Return [x, y] of the center of cell containing provided text 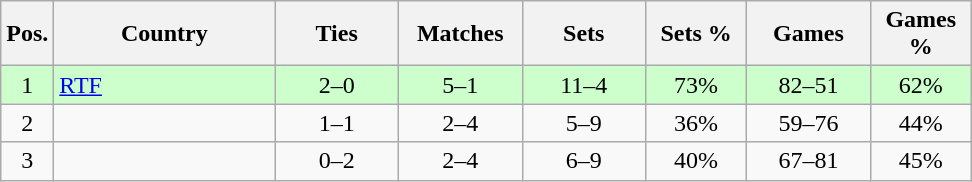
2–0 [337, 85]
Country [164, 34]
73% [696, 85]
Games % [920, 34]
0–2 [337, 161]
44% [920, 123]
59–76 [809, 123]
5–9 [584, 123]
1 [28, 85]
6–9 [584, 161]
Sets [584, 34]
36% [696, 123]
Ties [337, 34]
45% [920, 161]
3 [28, 161]
82–51 [809, 85]
40% [696, 161]
Pos. [28, 34]
2 [28, 123]
Matches [460, 34]
5–1 [460, 85]
62% [920, 85]
Games [809, 34]
67–81 [809, 161]
11–4 [584, 85]
RTF [164, 85]
Sets % [696, 34]
1–1 [337, 123]
